Scan for the cell matching the given text and deliver its (X, Y) coordinate at center. 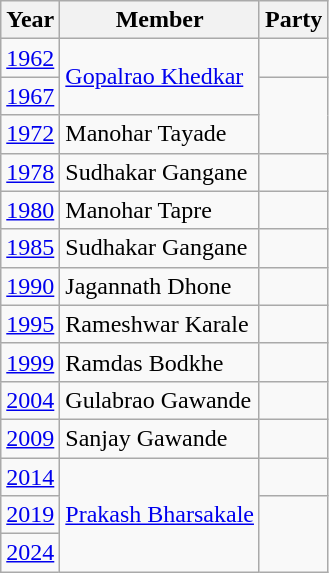
2019 (30, 515)
1995 (30, 324)
Rameshwar Karale (160, 324)
Member (160, 20)
Sanjay Gawande (160, 438)
1962 (30, 58)
2004 (30, 400)
Ramdas Bodkhe (160, 362)
1978 (30, 172)
2024 (30, 553)
Year (30, 20)
1999 (30, 362)
1990 (30, 286)
1972 (30, 134)
2009 (30, 438)
1980 (30, 210)
Prakash Bharsakale (160, 515)
1967 (30, 96)
Gulabrao Gawande (160, 400)
Gopalrao Khedkar (160, 77)
Manohar Tapre (160, 210)
2014 (30, 477)
Manohar Tayade (160, 134)
Party (293, 20)
Jagannath Dhone (160, 286)
1985 (30, 248)
